Scan for the cell matching the given text and deliver its [x, y] coordinate at center. 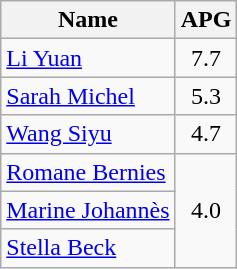
Li Yuan [88, 58]
4.7 [206, 134]
4.0 [206, 210]
Wang Siyu [88, 134]
Marine Johannès [88, 210]
7.7 [206, 58]
Stella Beck [88, 248]
5.3 [206, 96]
Name [88, 20]
Sarah Michel [88, 96]
Romane Bernies [88, 172]
APG [206, 20]
